Capture the cell that displays the provided text and extract its (X, Y) central coordinate. 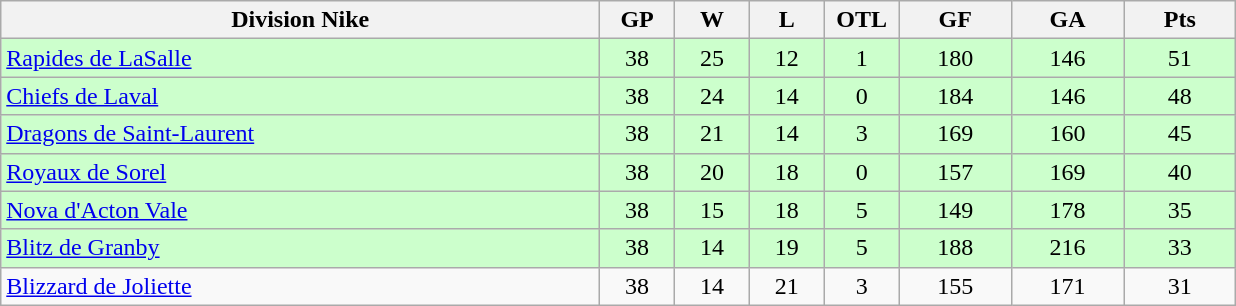
1 (862, 58)
GP (638, 20)
149 (955, 210)
Pts (1180, 20)
Chiefs de Laval (300, 96)
Royaux de Sorel (300, 172)
15 (712, 210)
51 (1180, 58)
184 (955, 96)
45 (1180, 134)
31 (1180, 286)
W (712, 20)
Division Nike (300, 20)
35 (1180, 210)
12 (786, 58)
40 (1180, 172)
178 (1067, 210)
Rapides de LaSalle (300, 58)
160 (1067, 134)
Nova d'Acton Vale (300, 210)
171 (1067, 286)
Blizzard de Joliette (300, 286)
157 (955, 172)
188 (955, 248)
48 (1180, 96)
25 (712, 58)
OTL (862, 20)
Blitz de Granby (300, 248)
155 (955, 286)
33 (1180, 248)
216 (1067, 248)
Dragons de Saint-Laurent (300, 134)
20 (712, 172)
24 (712, 96)
GA (1067, 20)
19 (786, 248)
L (786, 20)
180 (955, 58)
GF (955, 20)
